From the cell containing the given text, extract its center point as [X, Y] coordinate. 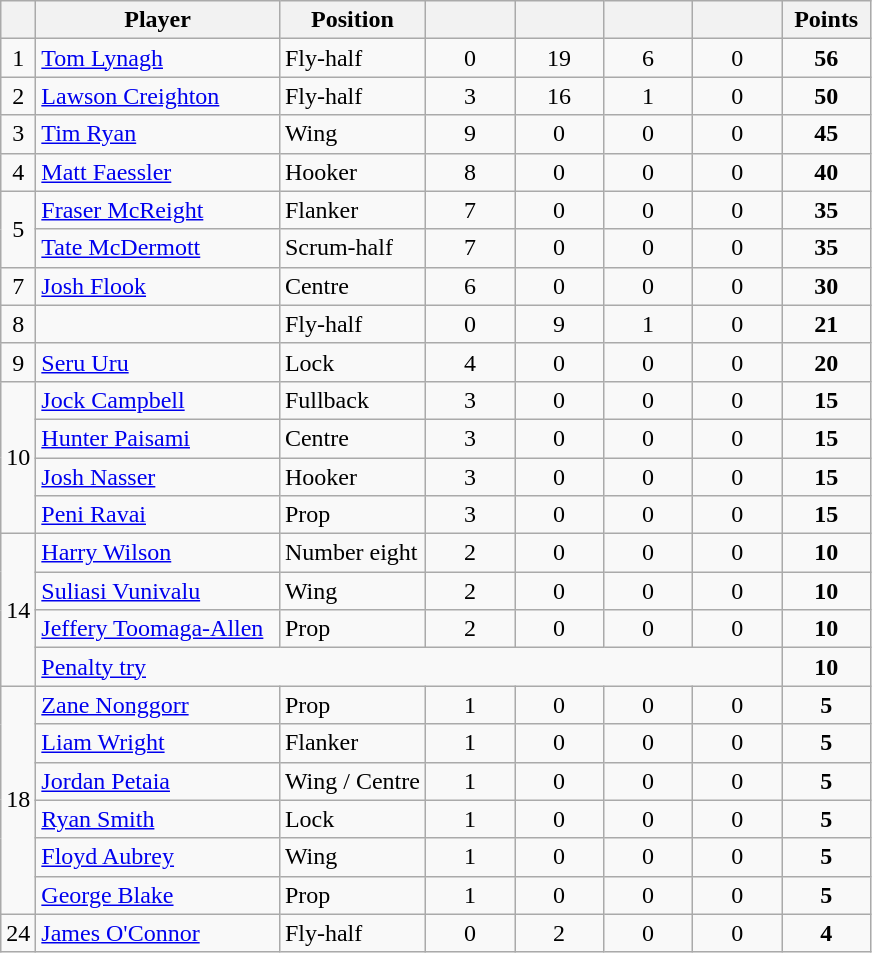
Scrum-half [352, 248]
18 [18, 800]
Tate McDermott [158, 248]
George Blake [158, 895]
Josh Nasser [158, 477]
Suliasi Vunivalu [158, 591]
Matt Faessler [158, 172]
Hunter Paisami [158, 438]
Jordan Petaia [158, 781]
Liam Wright [158, 743]
Tom Lynagh [158, 58]
Points [826, 20]
Fullback [352, 400]
Josh Flook [158, 286]
Penalty try [409, 667]
45 [826, 134]
Wing / Centre [352, 781]
Floyd Aubrey [158, 857]
Position [352, 20]
30 [826, 286]
Peni Ravai [158, 515]
Seru Uru [158, 362]
Jeffery Toomaga-Allen [158, 629]
Harry Wilson [158, 553]
James O'Connor [158, 933]
Zane Nonggorr [158, 705]
Lawson Creighton [158, 96]
Number eight [352, 553]
24 [18, 933]
14 [18, 610]
Fraser McReight [158, 210]
Player [158, 20]
Jock Campbell [158, 400]
Ryan Smith [158, 819]
Tim Ryan [158, 134]
16 [558, 96]
40 [826, 172]
56 [826, 58]
50 [826, 96]
20 [826, 362]
19 [558, 58]
21 [826, 324]
